Provide the (x, y) coordinate of the cell's center where the given text is located.  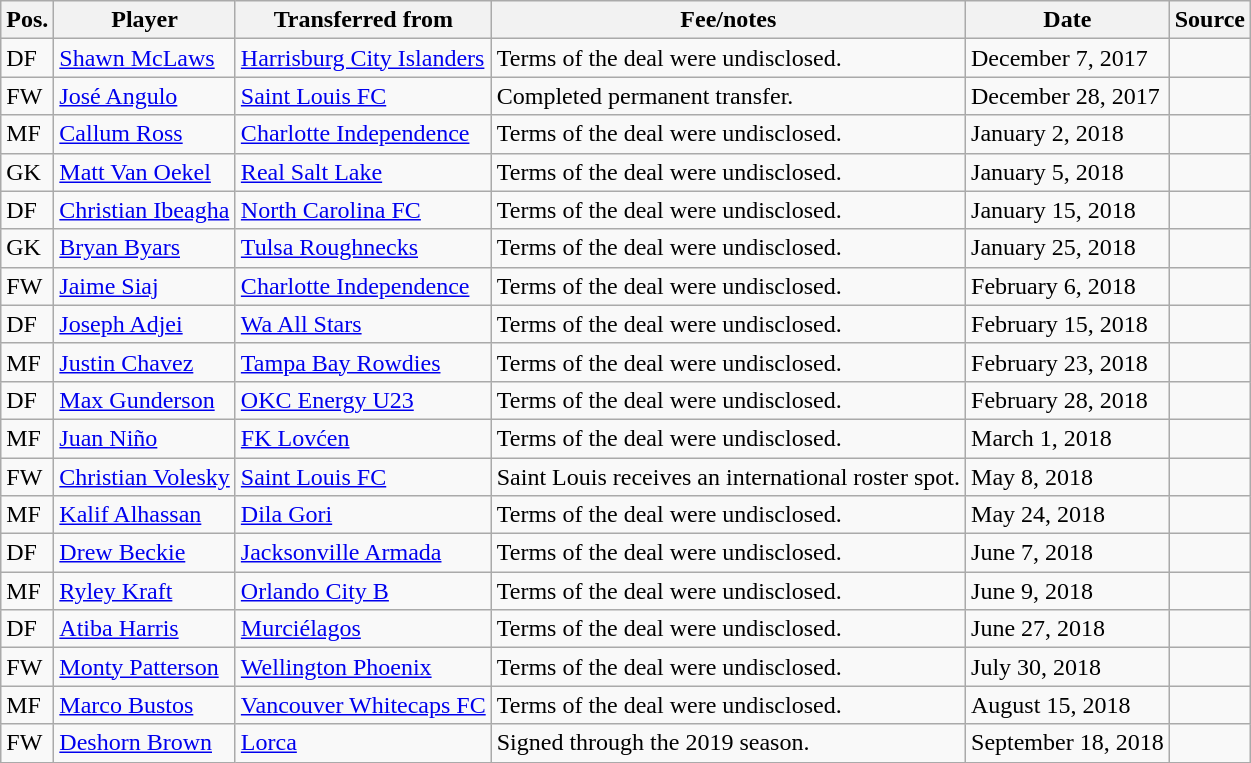
Player (145, 20)
February 28, 2018 (1068, 400)
Jacksonville Armada (363, 553)
Fee/notes (728, 20)
Dila Gori (363, 515)
August 15, 2018 (1068, 705)
Signed through the 2019 season. (728, 743)
Marco Bustos (145, 705)
Matt Van Oekel (145, 172)
Source (1210, 20)
Murciélagos (363, 629)
Max Gunderson (145, 400)
June 9, 2018 (1068, 591)
May 24, 2018 (1068, 515)
Lorca (363, 743)
Callum Ross (145, 134)
January 2, 2018 (1068, 134)
Harrisburg City Islanders (363, 58)
February 15, 2018 (1068, 324)
Juan Niño (145, 438)
December 28, 2017 (1068, 96)
June 7, 2018 (1068, 553)
May 8, 2018 (1068, 477)
June 27, 2018 (1068, 629)
Christian Ibeagha (145, 210)
January 25, 2018 (1068, 248)
February 23, 2018 (1068, 362)
Joseph Adjei (145, 324)
Tampa Bay Rowdies (363, 362)
Kalif Alhassan (145, 515)
Real Salt Lake (363, 172)
Wellington Phoenix (363, 667)
Atiba Harris (145, 629)
January 5, 2018 (1068, 172)
January 15, 2018 (1068, 210)
Wa All Stars (363, 324)
Justin Chavez (145, 362)
Tulsa Roughnecks (363, 248)
Pos. (28, 20)
July 30, 2018 (1068, 667)
Deshorn Brown (145, 743)
Vancouver Whitecaps FC (363, 705)
Christian Volesky (145, 477)
Transferred from (363, 20)
North Carolina FC (363, 210)
Orlando City B (363, 591)
March 1, 2018 (1068, 438)
OKC Energy U23 (363, 400)
Completed permanent transfer. (728, 96)
Shawn McLaws (145, 58)
FK Lovćen (363, 438)
Date (1068, 20)
February 6, 2018 (1068, 286)
José Angulo (145, 96)
September 18, 2018 (1068, 743)
Monty Patterson (145, 667)
Saint Louis receives an international roster spot. (728, 477)
Jaime Siaj (145, 286)
Drew Beckie (145, 553)
December 7, 2017 (1068, 58)
Bryan Byars (145, 248)
Ryley Kraft (145, 591)
